Search for the cell housing the specified text and yield its (x, y) center coordinate. 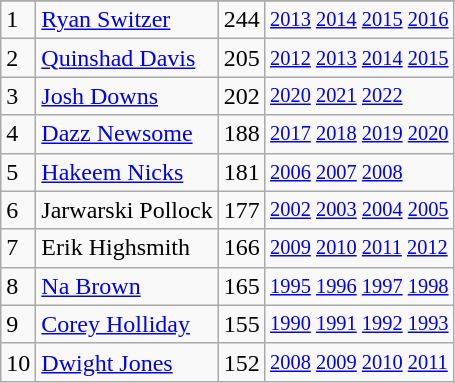
155 (242, 324)
2008 2009 2010 2011 (359, 362)
Josh Downs (127, 96)
10 (18, 362)
1995 1996 1997 1998 (359, 286)
Dazz Newsome (127, 134)
205 (242, 58)
2013 2014 2015 2016 (359, 20)
166 (242, 248)
1990 1991 1992 1993 (359, 324)
177 (242, 210)
181 (242, 172)
5 (18, 172)
Hakeem Nicks (127, 172)
Dwight Jones (127, 362)
2020 2021 2022 (359, 96)
202 (242, 96)
4 (18, 134)
2017 2018 2019 2020 (359, 134)
2 (18, 58)
2002 2003 2004 2005 (359, 210)
8 (18, 286)
165 (242, 286)
152 (242, 362)
9 (18, 324)
244 (242, 20)
7 (18, 248)
2012 2013 2014 2015 (359, 58)
Corey Holliday (127, 324)
Quinshad Davis (127, 58)
6 (18, 210)
188 (242, 134)
Jarwarski Pollock (127, 210)
3 (18, 96)
Na Brown (127, 286)
2006 2007 2008 (359, 172)
Ryan Switzer (127, 20)
Erik Highsmith (127, 248)
2009 2010 2011 2012 (359, 248)
1 (18, 20)
